Extract the (x, y) coordinate from the center of the cell holding the provided text.  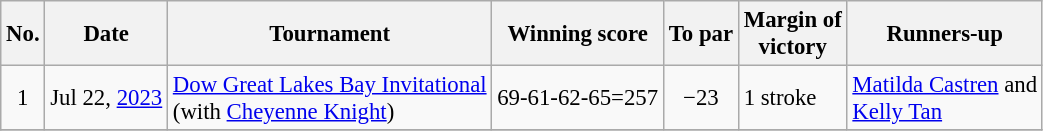
Margin ofvictory (792, 34)
Tournament (330, 34)
To par (700, 34)
1 stroke (792, 98)
Matilda Castren and Kelly Tan (944, 98)
Jul 22, 2023 (106, 98)
Date (106, 34)
1 (23, 98)
Winning score (578, 34)
No. (23, 34)
Dow Great Lakes Bay Invitational (with Cheyenne Knight) (330, 98)
69-61-62-65=257 (578, 98)
Runners-up (944, 34)
−23 (700, 98)
